Detect which cell encompasses the target text, then output its [x, y] center coordinate. 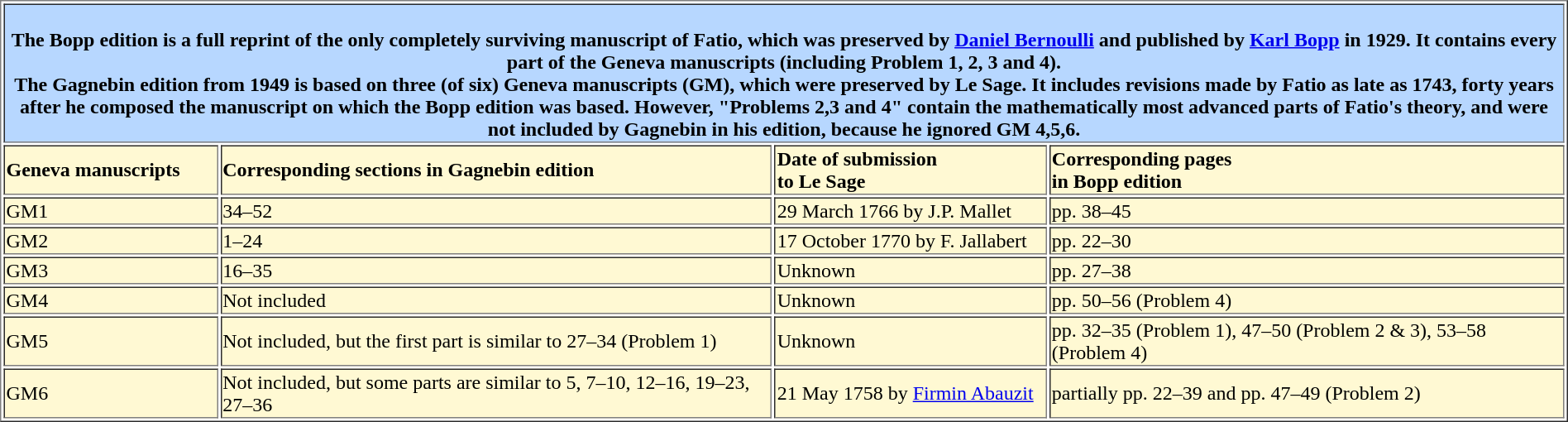
21 May 1758 by Firmin Abauzit [911, 394]
pp. 22–30 [1307, 240]
1–24 [496, 240]
Not included [496, 300]
17 October 1770 by F. Jallabert [911, 240]
34–52 [496, 210]
Geneva manuscripts [111, 170]
Not included, but some parts are similar to 5, 7–10, 12–16, 19–23, 27–36 [496, 394]
GM3 [111, 270]
GM6 [111, 394]
pp. 32–35 (Problem 1), 47–50 (Problem 2 & 3), 53–58 (Problem 4) [1307, 341]
Not included, but the first part is similar to 27–34 (Problem 1) [496, 341]
pp. 38–45 [1307, 210]
Corresponding pages in Bopp edition [1307, 170]
GM2 [111, 240]
partially pp. 22–39 and pp. 47–49 (Problem 2) [1307, 394]
pp. 50–56 (Problem 4) [1307, 300]
GM1 [111, 210]
Corresponding sections in Gagnebin edition [496, 170]
GM5 [111, 341]
Date of submissionto Le Sage [911, 170]
29 March 1766 by J.P. Mallet [911, 210]
GM4 [111, 300]
16–35 [496, 270]
pp. 27–38 [1307, 270]
